Extract the (X, Y) coordinate from the center of the cell holding the provided text.  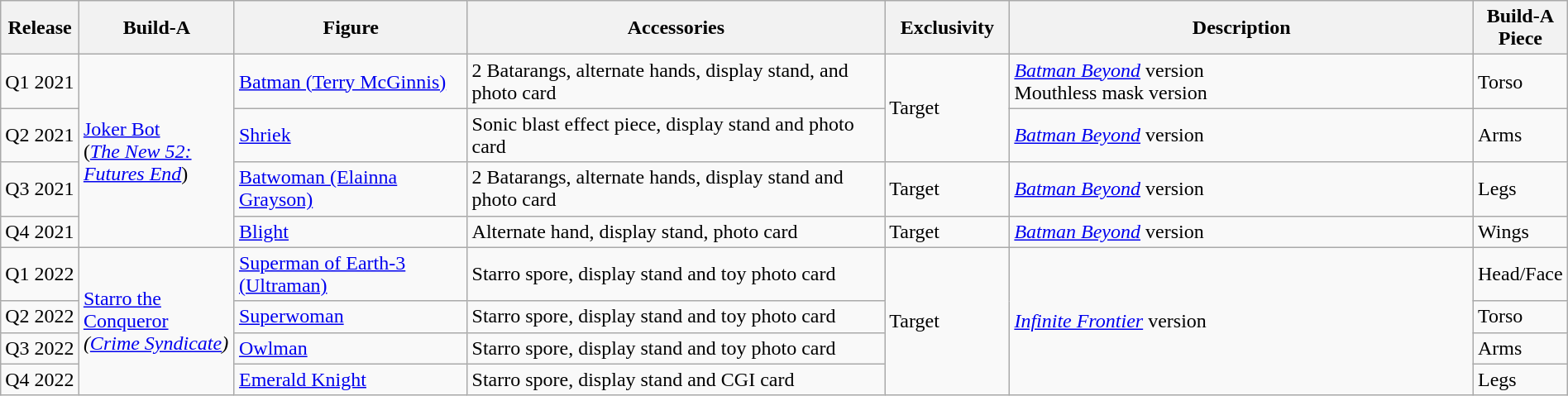
Starro the Conqueror(Crime Syndicate) (156, 321)
Q4 2022 (40, 379)
Q4 2021 (40, 231)
Blight (351, 231)
Batman Beyond versionMouthless mask version (1242, 81)
Q3 2022 (40, 348)
Shriek (351, 136)
2 Batarangs, alternate hands, display stand, and photo card (676, 81)
Head/Face (1521, 274)
2 Batarangs, alternate hands, display stand and photo card (676, 188)
Batman (Terry McGinnis) (351, 81)
Alternate hand, display stand, photo card (676, 231)
Infinite Frontier version (1242, 321)
Q2 2021 (40, 136)
Build-A (156, 28)
Starro spore, display stand and CGI card (676, 379)
Superman of Earth-3 (Ultraman) (351, 274)
Exclusivity (948, 28)
Joker Bot(The New 52: Futures End) (156, 150)
Emerald Knight (351, 379)
Superwoman (351, 317)
Sonic blast effect piece, display stand and photo card (676, 136)
Owlman (351, 348)
Release (40, 28)
Q3 2021 (40, 188)
Batwoman (Elainna Grayson) (351, 188)
Build-A Piece (1521, 28)
Q1 2021 (40, 81)
Q2 2022 (40, 317)
Accessories (676, 28)
Q1 2022 (40, 274)
Figure (351, 28)
Wings (1521, 231)
Description (1242, 28)
